Detect which cell encompasses the target text, then output its [x, y] center coordinate. 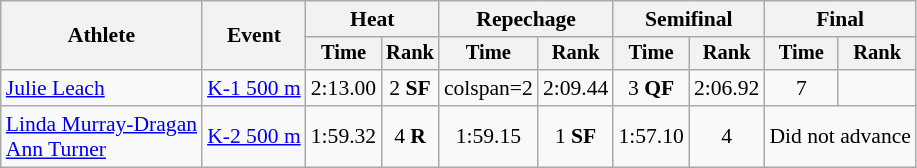
Event [254, 36]
2:09.44 [576, 88]
Athlete [102, 36]
4 R [410, 136]
2:13.00 [344, 88]
Final [840, 19]
Semifinal [688, 19]
K-1 500 m [254, 88]
3 QF [650, 88]
Julie Leach [102, 88]
Did not advance [840, 136]
colspan=2 [488, 88]
1:59.32 [344, 136]
1 SF [576, 136]
4 [726, 136]
Linda Murray-DraganAnn Turner [102, 136]
7 [801, 88]
1:57.10 [650, 136]
Repechage [526, 19]
2 SF [410, 88]
2:06.92 [726, 88]
Heat [372, 19]
1:59.15 [488, 136]
K-2 500 m [254, 136]
